Locate the cell with the specified text and output its [x, y] center coordinate. 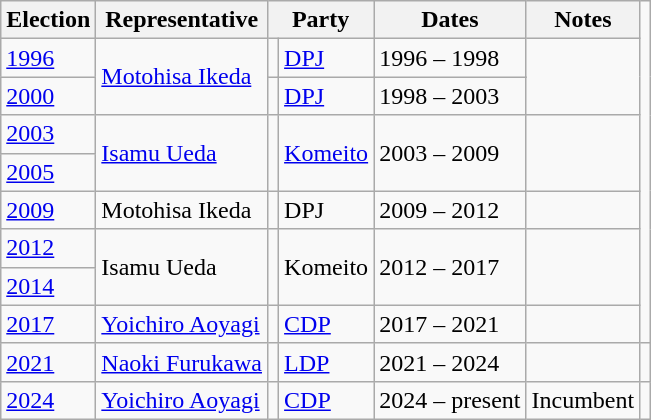
2024 [48, 400]
2012 – 2017 [450, 267]
Incumbent [583, 400]
Representative [182, 20]
Party [321, 20]
2017 – 2021 [450, 324]
2003 – 2009 [450, 153]
1996 [48, 58]
2005 [48, 172]
2024 – present [450, 400]
Naoki Furukawa [182, 362]
2017 [48, 324]
2021 – 2024 [450, 362]
LDP [326, 362]
2012 [48, 248]
Election [48, 20]
2009 – 2012 [450, 210]
2021 [48, 362]
2014 [48, 286]
1996 – 1998 [450, 58]
2009 [48, 210]
Notes [583, 20]
2003 [48, 134]
2000 [48, 96]
Dates [450, 20]
1998 – 2003 [450, 96]
